Return (x, y) of the center of cell containing provided text 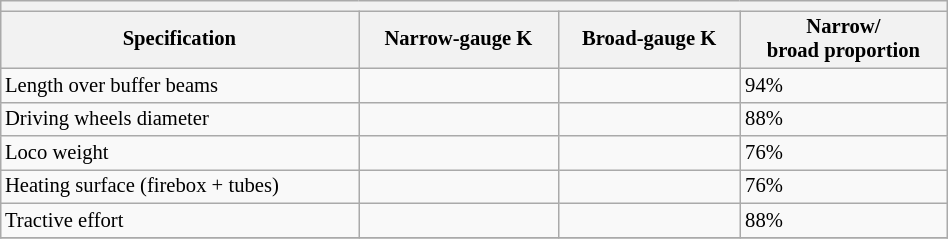
94% (843, 85)
Driving wheels diameter (180, 119)
Narrow-gauge K (458, 39)
Narrow/broad proportion (843, 39)
Tractive effort (180, 220)
Length over buffer beams (180, 85)
Loco weight (180, 153)
Heating surface (firebox + tubes) (180, 186)
Broad-gauge K (649, 39)
Specification (180, 39)
